Return [x, y] of the center of cell containing provided text 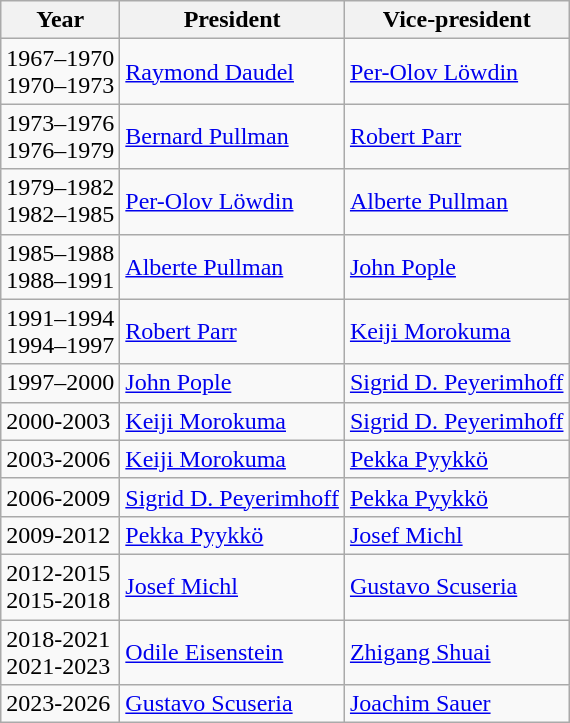
2012-20152015-2018 [60, 586]
2006-2009 [60, 497]
2023-2026 [60, 704]
2000-2003 [60, 421]
1967–19701970–1973 [60, 72]
Joachim Sauer [456, 704]
1997–2000 [60, 383]
2003-2006 [60, 459]
2009-2012 [60, 535]
1979–19821982–1985 [60, 202]
2018-20212021-2023 [60, 652]
President [232, 20]
1985–19881988–1991 [60, 266]
Bernard Pullman [232, 136]
Odile Eisenstein [232, 652]
Vice-president [456, 20]
1973–19761976–1979 [60, 136]
Raymond Daudel [232, 72]
Year [60, 20]
1991–19941994–1997 [60, 332]
Zhigang Shuai [456, 652]
